Determine the [x, y] coordinate at the center of the cell enclosing the given text.  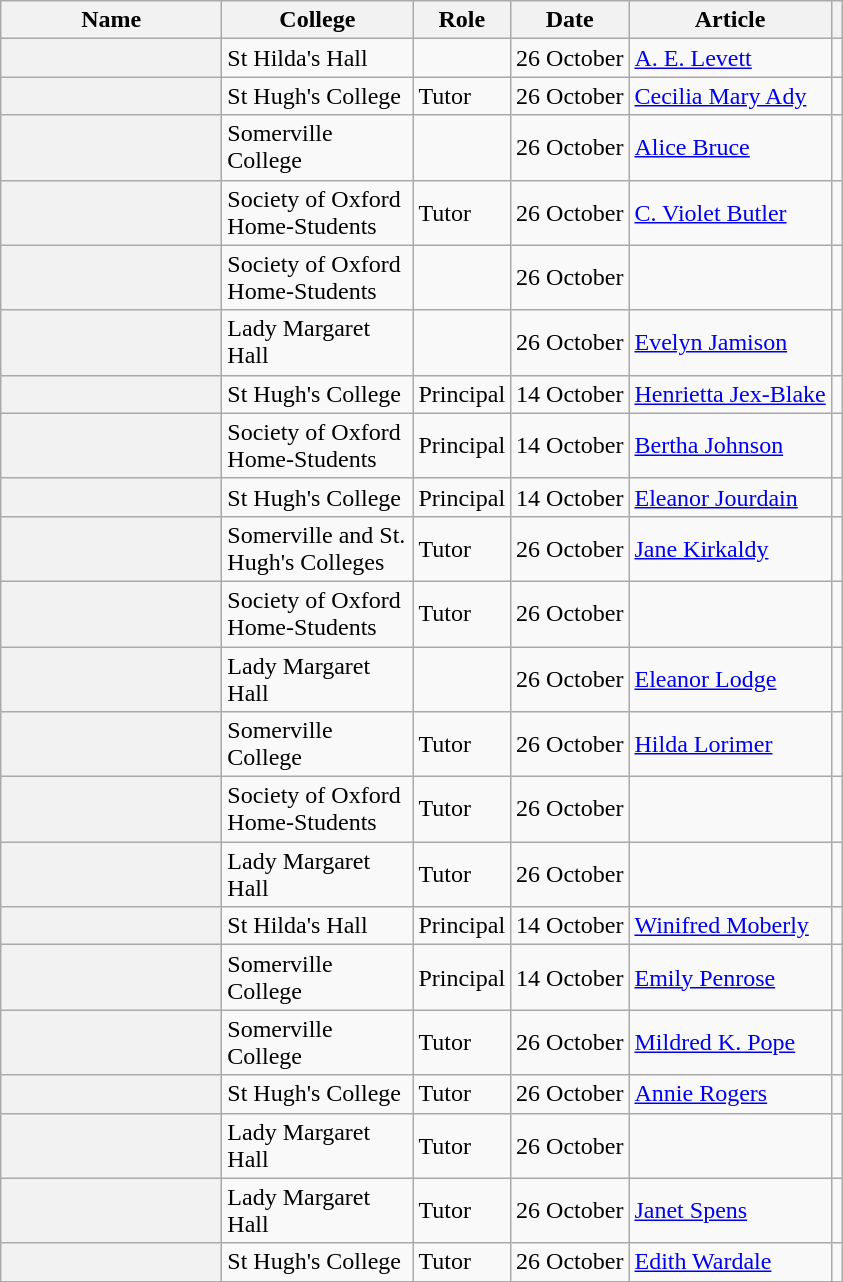
A. E. Levett [730, 58]
Eleanor Jourdain [730, 497]
C. Violet Butler [730, 212]
Evelyn Jamison [730, 342]
Jane Kirkaldy [730, 548]
Bertha Johnson [730, 446]
Emily Penrose [730, 978]
Edith Wardale [730, 1262]
Date [570, 20]
Role [462, 20]
Henrietta Jex-Blake [730, 394]
Mildred K. Pope [730, 1042]
Cecilia Mary Ady [730, 96]
Article [730, 20]
Eleanor Lodge [730, 678]
College [318, 20]
Janet Spens [730, 1210]
Somerville and St. Hugh's Colleges [318, 548]
Alice Bruce [730, 148]
Annie Rogers [730, 1094]
Winifred Moberly [730, 926]
Name [112, 20]
Hilda Lorimer [730, 744]
